Pinpoint the cell where the given text exists, returning its (x, y) midpoint coordinate. 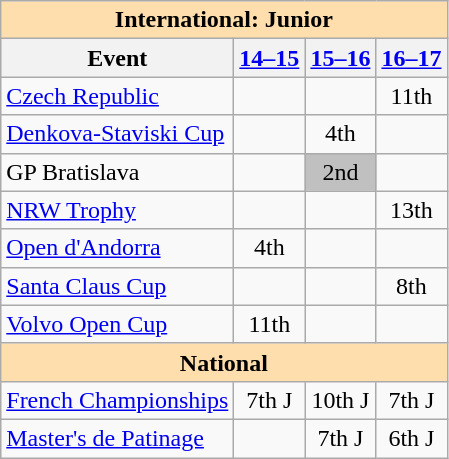
Denkova-Staviski Cup (118, 134)
French Championships (118, 400)
14–15 (270, 58)
Event (118, 58)
Master's de Patinage (118, 438)
8th (412, 286)
Santa Claus Cup (118, 286)
2nd (340, 172)
Volvo Open Cup (118, 324)
GP Bratislava (118, 172)
10th J (340, 400)
Open d'Andorra (118, 248)
15–16 (340, 58)
National (224, 362)
13th (412, 210)
6th J (412, 438)
Czech Republic (118, 96)
International: Junior (224, 20)
NRW Trophy (118, 210)
16–17 (412, 58)
